Output the [x, y] coordinate of the center of the cell containing the given text.  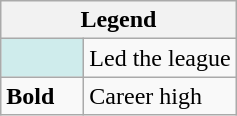
Career high [160, 96]
Led the league [160, 58]
Legend [118, 20]
Bold [42, 96]
